Determine the [X, Y] coordinate at the center of the cell enclosing the given text.  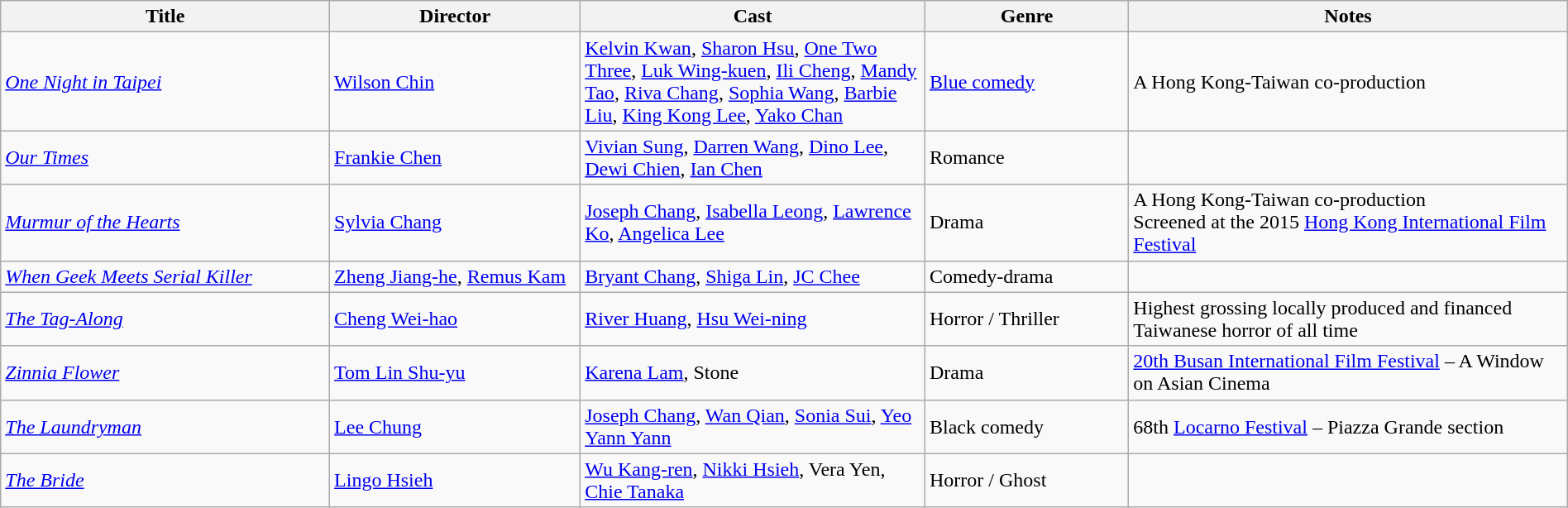
The Bride [165, 480]
Kelvin Kwan, Sharon Hsu, One Two Three, Luk Wing-kuen, Ili Cheng, Mandy Tao, Riva Chang, Sophia Wang, Barbie Liu, King Kong Lee, Yako Chan [753, 81]
Our Times [165, 157]
68th Locarno Festival – Piazza Grande section [1348, 427]
Genre [1026, 17]
Vivian Sung, Darren Wang, Dino Lee, Dewi Chien, Ian Chen [753, 157]
Notes [1348, 17]
When Geek Meets Serial Killer [165, 276]
Wu Kang-ren, Nikki Hsieh, Vera Yen, Chie Tanaka [753, 480]
River Huang, Hsu Wei-ning [753, 319]
Comedy-drama [1026, 276]
Title [165, 17]
Cast [753, 17]
Frankie Chen [455, 157]
Joseph Chang, Wan Qian, Sonia Sui, Yeo Yann Yann [753, 427]
The Laundryman [165, 427]
Bryant Chang, Shiga Lin, JC Chee [753, 276]
Romance [1026, 157]
Joseph Chang, Isabella Leong, Lawrence Ko, Angelica Lee [753, 223]
The Tag-Along [165, 319]
Director [455, 17]
Wilson Chin [455, 81]
20th Busan International Film Festival – A Window on Asian Cinema [1348, 372]
One Night in Taipei [165, 81]
Black comedy [1026, 427]
Murmur of the Hearts [165, 223]
A Hong Kong-Taiwan co-production Screened at the 2015 Hong Kong International Film Festival [1348, 223]
A Hong Kong-Taiwan co-production [1348, 81]
Zheng Jiang-he, Remus Kam [455, 276]
Cheng Wei-hao [455, 319]
Highest grossing locally produced and financed Taiwanese horror of all time [1348, 319]
Sylvia Chang [455, 223]
Lingo Hsieh [455, 480]
Karena Lam, Stone [753, 372]
Zinnia Flower [165, 372]
Horror / Thriller [1026, 319]
Lee Chung [455, 427]
Blue comedy [1026, 81]
Horror / Ghost [1026, 480]
Tom Lin Shu-yu [455, 372]
